Determine the (X, Y) coordinate at the center of the cell enclosing the given text.  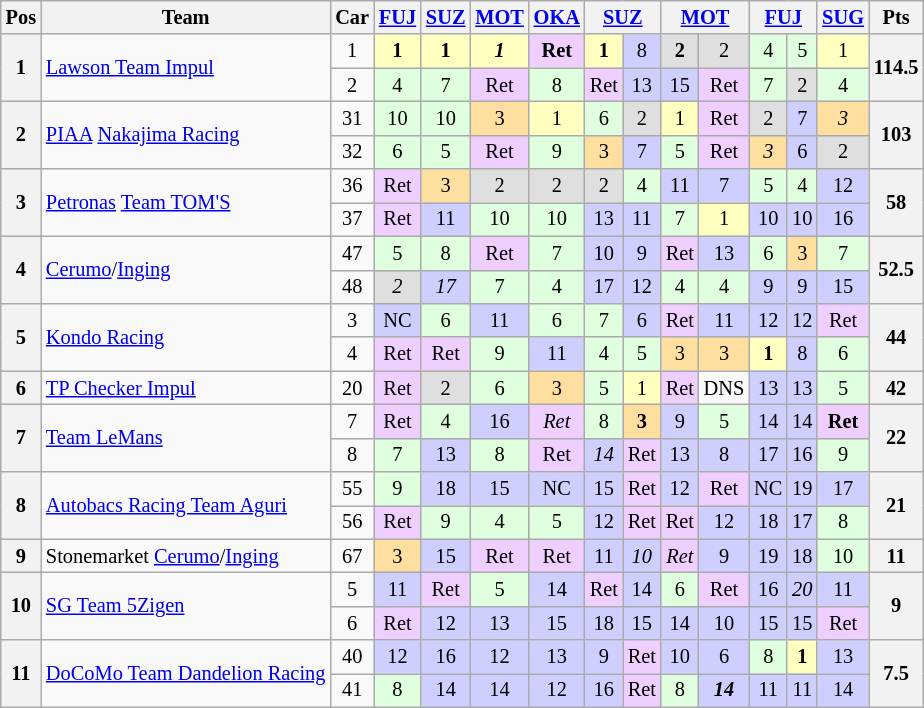
32 (352, 152)
36 (352, 186)
OKA (557, 17)
41 (352, 690)
PIAA Nakajima Racing (186, 134)
Stonemarket Cerumo/Inging (186, 556)
Car (352, 17)
Team LeMans (186, 438)
TP Checker Impul (186, 388)
Pos (21, 17)
48 (352, 287)
56 (352, 522)
52.5 (896, 270)
21 (896, 506)
22 (896, 438)
Cerumo/Inging (186, 270)
SG Team 5Zigen (186, 606)
31 (352, 118)
7.5 (896, 674)
44 (896, 336)
37 (352, 219)
SUG (843, 17)
55 (352, 489)
103 (896, 134)
40 (352, 657)
Kondo Racing (186, 336)
Team (186, 17)
47 (352, 253)
Pts (896, 17)
42 (896, 388)
Petronas Team TOM'S (186, 202)
DoCoMo Team Dandelion Racing (186, 674)
58 (896, 202)
114.5 (896, 68)
Autobacs Racing Team Aguri (186, 506)
DNS (724, 388)
Lawson Team Impul (186, 68)
67 (352, 556)
